Capture the cell that displays the provided text and extract its (x, y) central coordinate. 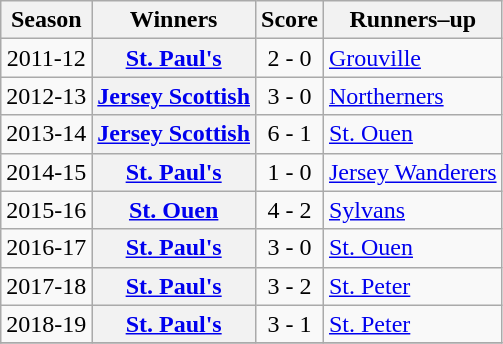
Season (46, 20)
2 - 0 (290, 58)
2012-13 (46, 96)
Sylvans (412, 210)
2014-15 (46, 172)
2013-14 (46, 134)
Grouville (412, 58)
2016-17 (46, 248)
1 - 0 (290, 172)
Score (290, 20)
3 - 1 (290, 324)
6 - 1 (290, 134)
2015-16 (46, 210)
2018-19 (46, 324)
4 - 2 (290, 210)
Jersey Wanderers (412, 172)
Runners–up (412, 20)
2011-12 (46, 58)
2017-18 (46, 286)
Northerners (412, 96)
Winners (174, 20)
3 - 2 (290, 286)
